Pinpoint the cell where the given text exists, returning its (x, y) midpoint coordinate. 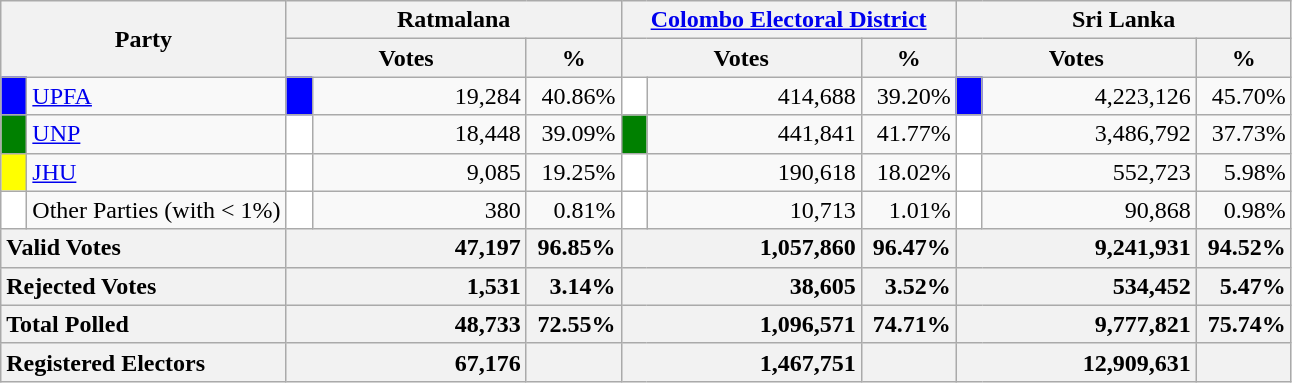
9,241,931 (1076, 248)
41.77% (908, 134)
0.81% (574, 210)
1,531 (406, 286)
3,486,792 (1089, 134)
5.98% (1244, 172)
JHU (156, 172)
4,223,126 (1089, 96)
39.20% (908, 96)
18.02% (908, 172)
Party (144, 39)
3.52% (908, 286)
47,197 (406, 248)
1,467,751 (741, 362)
1.01% (908, 210)
18,448 (419, 134)
1,096,571 (741, 324)
9,085 (419, 172)
0.98% (1244, 210)
5.47% (1244, 286)
Other Parties (with < 1%) (156, 210)
38,605 (741, 286)
Registered Electors (144, 362)
Sri Lanka (1124, 20)
Colombo Electoral District (788, 20)
10,713 (754, 210)
190,618 (754, 172)
Total Polled (144, 324)
Ratmalana (454, 20)
19,284 (419, 96)
75.74% (1244, 324)
441,841 (754, 134)
12,909,631 (1076, 362)
45.70% (1244, 96)
19.25% (574, 172)
39.09% (574, 134)
Valid Votes (144, 248)
Rejected Votes (144, 286)
414,688 (754, 96)
94.52% (1244, 248)
96.47% (908, 248)
9,777,821 (1076, 324)
72.55% (574, 324)
UNP (156, 134)
90,868 (1089, 210)
40.86% (574, 96)
37.73% (1244, 134)
48,733 (406, 324)
380 (419, 210)
74.71% (908, 324)
1,057,860 (741, 248)
96.85% (574, 248)
67,176 (406, 362)
534,452 (1076, 286)
3.14% (574, 286)
UPFA (156, 96)
552,723 (1089, 172)
